Provide the [x, y] coordinate of the cell's center where the given text is located.  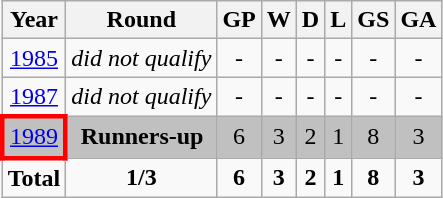
W [278, 20]
D [310, 20]
Total [34, 178]
GS [374, 20]
1987 [34, 97]
GA [418, 20]
Year [34, 20]
1/3 [142, 178]
GP [239, 20]
L [338, 20]
1989 [34, 136]
1985 [34, 58]
Round [142, 20]
Runners-up [142, 136]
